Find where the given text appears and provide that cell's center as (X, Y) coordinate. 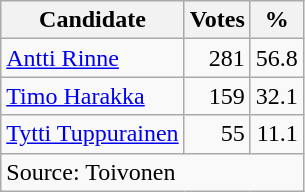
Votes (217, 20)
Tytti Tuppurainen (92, 134)
56.8 (276, 58)
159 (217, 96)
% (276, 20)
Source: Toivonen (152, 172)
55 (217, 134)
32.1 (276, 96)
11.1 (276, 134)
Timo Harakka (92, 96)
Candidate (92, 20)
281 (217, 58)
Antti Rinne (92, 58)
